Return the [x, y] coordinate for the center point of the cell that contains the specified text.  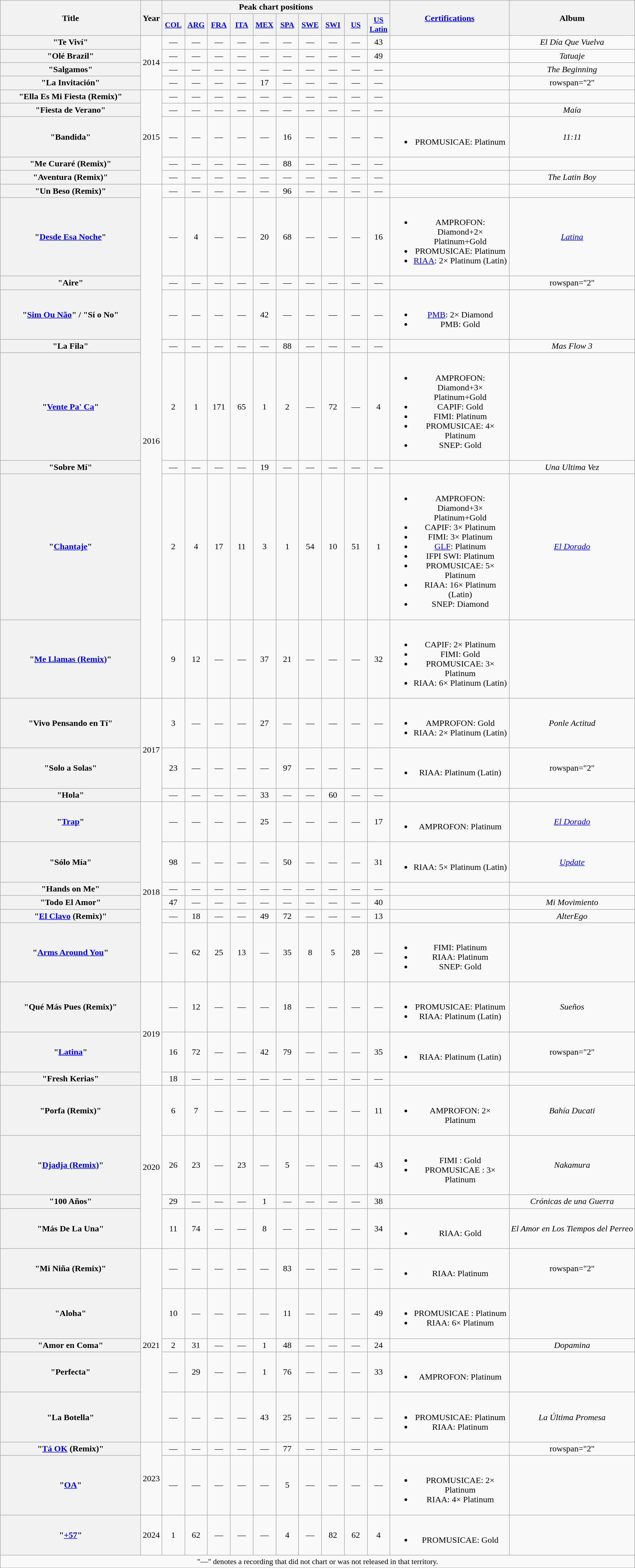
54 [310, 547]
USLatin [379, 25]
Peak chart positions [276, 7]
"Sim Ou Não" / "Sí o No" [70, 315]
2017 [152, 750]
24 [379, 1345]
"Fresh Kerias" [70, 1079]
PROMUSICAE: 2× PlatinumRIAA: 4× Platinum [450, 1485]
97 [287, 768]
2023 [152, 1478]
La Última Promesa [572, 1417]
Crónicas de una Guerra [572, 1202]
2016 [152, 441]
50 [287, 862]
"OA" [70, 1485]
"Trap" [70, 822]
COL [173, 25]
2021 [152, 1345]
2019 [152, 1034]
76 [287, 1372]
171 [219, 407]
"Bandida" [70, 137]
65 [242, 407]
Dopamina [572, 1345]
98 [173, 862]
SWI [333, 25]
The Beginning [572, 69]
47 [173, 902]
Certifications [450, 18]
"Todo El Amor" [70, 902]
"Fiesta de Verano" [70, 110]
32 [379, 659]
Mi Movimiento [572, 902]
"Vente Pa' Ca" [70, 407]
PROMUSICAE: PlatinumRIAA: Platinum [450, 1417]
"Hands on Me" [70, 889]
Latina [572, 237]
"Ella Es Mi Fiesta (Remix)" [70, 96]
MEX [264, 25]
PROMUSICAE: Platinum [450, 137]
Bahía Ducati [572, 1111]
"Me Curaré (Remix)" [70, 164]
26 [173, 1165]
"Sobre Mí" [70, 467]
2024 [152, 1535]
68 [287, 237]
"Porfa (Remix)" [70, 1111]
AMPROFON: GoldRIAA: 2× Platinum (Latin) [450, 723]
"100 Años" [70, 1202]
AMPROFON: Diamond+2× Platinum+GoldPROMUSICAE: PlatinumRIAA: 2× Platinum (Latin) [450, 237]
"Aventura (Remix)" [70, 177]
FIMI : GoldPROMUSICAE : 3× Platinum [450, 1165]
El Día Que Vuelva [572, 42]
Nakamura [572, 1165]
"Desde Esa Noche" [70, 237]
"Más De La Una" [70, 1229]
PROMUSICAE : PlatinumRIAA: 6× Platinum [450, 1313]
FRA [219, 25]
2014 [152, 63]
The Latin Boy [572, 177]
SPA [287, 25]
PROMUSICAE: Gold [450, 1535]
37 [264, 659]
"Olé Brazil" [70, 56]
"Mi Niña (Remix)" [70, 1268]
20 [264, 237]
7 [196, 1111]
"+57" [70, 1535]
Mas Flow 3 [572, 346]
"Amor en Coma" [70, 1345]
60 [333, 795]
US [356, 25]
48 [287, 1345]
"Perfecta" [70, 1372]
9 [173, 659]
FIMI: PlatinumRIAA: PlatinumSNEP: Gold [450, 953]
SWE [310, 25]
"Latina" [70, 1052]
21 [287, 659]
"Vivo Pensando en Tí" [70, 723]
"Solo a Solas" [70, 768]
RIAA: 5× Platinum (Latin) [450, 862]
2018 [152, 892]
79 [287, 1052]
"Te Viví" [70, 42]
PROMUSICAE: PlatinumRIAA: Platinum (Latin) [450, 1007]
"Aloha" [70, 1313]
Sueños [572, 1007]
AMPROFON: Diamond+3× Platinum+GoldCAPIF: GoldFIMI: PlatinumPROMUSICAE: 4× PlatinumSNEP: Gold [450, 407]
2015 [152, 137]
AlterEgo [572, 916]
"Aire" [70, 283]
27 [264, 723]
Album [572, 18]
"Tá OK (Remix)" [70, 1449]
11:11 [572, 137]
RIAA: Platinum [450, 1268]
96 [287, 191]
Tatuaje [572, 56]
"La Invitación" [70, 83]
"Salgamos" [70, 69]
ITA [242, 25]
28 [356, 953]
RIAA: Gold [450, 1229]
77 [287, 1449]
"Me Llamas (Remix)" [70, 659]
34 [379, 1229]
"Djadja (Remix)" [70, 1165]
"El Clavo (Remix)" [70, 916]
38 [379, 1202]
CAPIF: 2× PlatinumFIMI: GoldPROMUSICAE: 3× PlatinumRIAA: 6× Platinum (Latin) [450, 659]
2020 [152, 1167]
"Chantaje" [70, 547]
19 [264, 467]
6 [173, 1111]
"Un Beso (Remix)" [70, 191]
Maía [572, 110]
"Sólo Mía" [70, 862]
AMPROFON: 2× Platinum [450, 1111]
"Qué Más Pues (Remix)" [70, 1007]
83 [287, 1268]
74 [196, 1229]
82 [333, 1535]
Year [152, 18]
"La Botella" [70, 1417]
PMB: 2× Diamond PMB: Gold [450, 315]
ARG [196, 25]
Title [70, 18]
51 [356, 547]
"La Fila" [70, 346]
"Arms Around You" [70, 953]
"Hola" [70, 795]
40 [379, 902]
"—" denotes a recording that did not chart or was not released in that territory. [318, 1562]
Una Ultima Vez [572, 467]
El Amor en Los Tiempos del Perreo [572, 1229]
Ponle Actitud [572, 723]
Update [572, 862]
